Determine the (X, Y) coordinate at the center of the cell enclosing the given text.  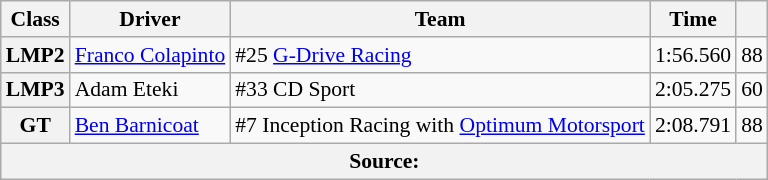
2:08.791 (693, 126)
Driver (150, 19)
2:05.275 (693, 90)
#25 G-Drive Racing (440, 55)
60 (752, 90)
Time (693, 19)
LMP3 (36, 90)
GT (36, 126)
Franco Colapinto (150, 55)
LMP2 (36, 55)
Ben Barnicoat (150, 126)
#7 Inception Racing with Optimum Motorsport (440, 126)
Adam Eteki (150, 90)
#33 CD Sport (440, 90)
1:56.560 (693, 55)
Team (440, 19)
Class (36, 19)
Source: (384, 162)
